Identify which cell holds the provided text, then report its [X, Y] central coordinate. 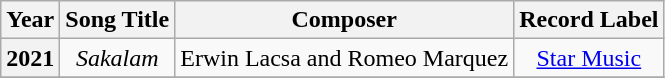
Song Title [118, 20]
Record Label [589, 20]
Composer [344, 20]
2021 [30, 58]
Year [30, 20]
Erwin Lacsa and Romeo Marquez [344, 58]
Star Music [589, 58]
Sakalam [118, 58]
